Return the [x, y] coordinate for the center point of the cell that contains the specified text.  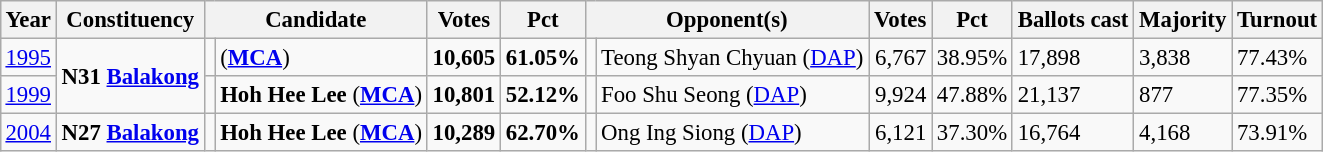
9,924 [900, 95]
17,898 [1072, 57]
38.95% [972, 57]
Year [28, 20]
Turnout [1278, 20]
(MCA) [321, 57]
37.30% [972, 133]
62.70% [544, 133]
10,605 [464, 57]
6,121 [900, 133]
16,764 [1072, 133]
Foo Shu Seong (DAP) [732, 95]
52.12% [544, 95]
73.91% [1278, 133]
Majority [1183, 20]
1999 [28, 95]
1995 [28, 57]
61.05% [544, 57]
N31 Balakong [130, 76]
77.43% [1278, 57]
47.88% [972, 95]
77.35% [1278, 95]
Teong Shyan Chyuan (DAP) [732, 57]
877 [1183, 95]
21,137 [1072, 95]
3,838 [1183, 57]
6,767 [900, 57]
2004 [28, 133]
10,289 [464, 133]
N27 Balakong [130, 133]
Opponent(s) [726, 20]
Candidate [316, 20]
4,168 [1183, 133]
10,801 [464, 95]
Ong Ing Siong (DAP) [732, 133]
Ballots cast [1072, 20]
Constituency [130, 20]
